Find where the given text appears and provide that cell's center as [x, y] coordinate. 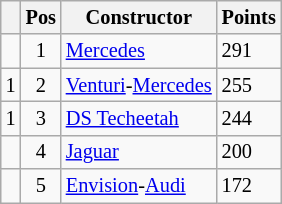
Constructor [139, 17]
DS Techeetah [139, 118]
Envision-Audi [139, 186]
Points [249, 17]
5 [41, 186]
255 [249, 85]
244 [249, 118]
Pos [41, 17]
172 [249, 186]
Mercedes [139, 51]
2 [41, 85]
Jaguar [139, 152]
291 [249, 51]
200 [249, 152]
3 [41, 118]
4 [41, 152]
Venturi-Mercedes [139, 85]
